Locate the cell with the specified text and output its [x, y] center coordinate. 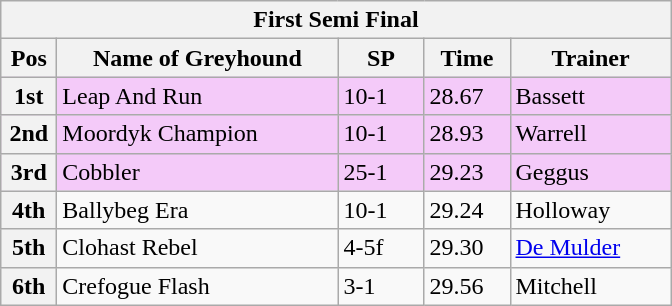
Clohast Rebel [198, 248]
28.93 [467, 134]
Holloway [590, 210]
29.24 [467, 210]
Leap And Run [198, 96]
29.56 [467, 286]
Ballybeg Era [198, 210]
Time [467, 58]
Name of Greyhound [198, 58]
Mitchell [590, 286]
Geggus [590, 172]
6th [29, 286]
Pos [29, 58]
25-1 [381, 172]
4th [29, 210]
Warrell [590, 134]
Moordyk Champion [198, 134]
29.23 [467, 172]
1st [29, 96]
Cobbler [198, 172]
3-1 [381, 286]
2nd [29, 134]
De Mulder [590, 248]
SP [381, 58]
4-5f [381, 248]
5th [29, 248]
First Semi Final [336, 20]
Crefogue Flash [198, 286]
3rd [29, 172]
Trainer [590, 58]
28.67 [467, 96]
29.30 [467, 248]
Bassett [590, 96]
